Determine the [x, y] coordinate at the center of the cell enclosing the given text.  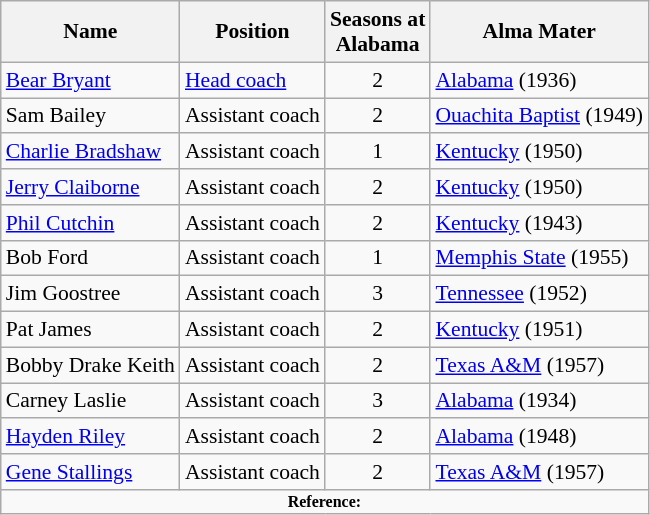
Head coach [252, 80]
Gene Stallings [90, 472]
Charlie Bradshaw [90, 152]
Bobby Drake Keith [90, 365]
Jerry Claiborne [90, 187]
Alma Mater [539, 32]
Carney Laslie [90, 401]
Bear Bryant [90, 80]
Hayden Riley [90, 437]
Reference: [324, 502]
Tennessee (1952) [539, 294]
Alabama (1948) [539, 437]
Name [90, 32]
Ouachita Baptist (1949) [539, 116]
Seasons atAlabama [378, 32]
Pat James [90, 330]
Position [252, 32]
Bob Ford [90, 258]
Alabama (1934) [539, 401]
Jim Goostree [90, 294]
Kentucky (1943) [539, 223]
Memphis State (1955) [539, 258]
Kentucky (1951) [539, 330]
Alabama (1936) [539, 80]
Sam Bailey [90, 116]
Phil Cutchin [90, 223]
